Locate the cell with the specified text and output its (x, y) center coordinate. 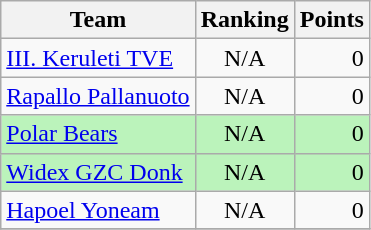
Rapallo Pallanuoto (98, 96)
Points (332, 20)
Widex GZC Donk (98, 172)
Ranking (244, 20)
Team (98, 20)
III. Keruleti TVE (98, 58)
Polar Bears (98, 134)
Hapoel Yoneam (98, 210)
